Output the [X, Y] coordinate of the center of the cell containing the given text.  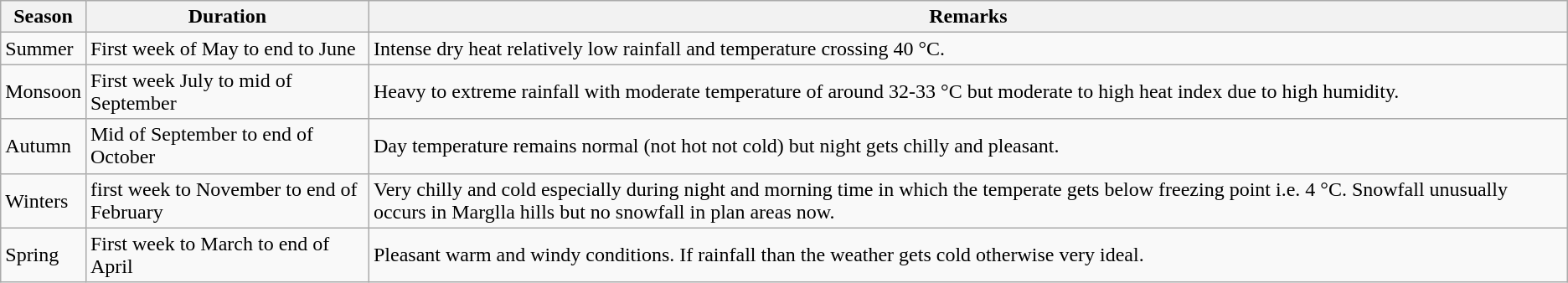
Pleasant warm and windy conditions. If rainfall than the weather gets cold otherwise very ideal. [968, 255]
Spring [44, 255]
Season [44, 17]
First week to March to end of April [227, 255]
first week to November to end of February [227, 201]
Summer [44, 49]
Intense dry heat relatively low rainfall and temperature crossing 40 °C. [968, 49]
Monsoon [44, 92]
Mid of September to end of October [227, 146]
Day temperature remains normal (not hot not cold) but night gets chilly and pleasant. [968, 146]
Duration [227, 17]
Winters [44, 201]
Heavy to extreme rainfall with moderate temperature of around 32-33 °C but moderate to high heat index due to high humidity. [968, 92]
First week July to mid of September [227, 92]
First week of May to end to June [227, 49]
Remarks [968, 17]
Autumn [44, 146]
